For the text-containing cell, return its midpoint in [X, Y] coordinate format. 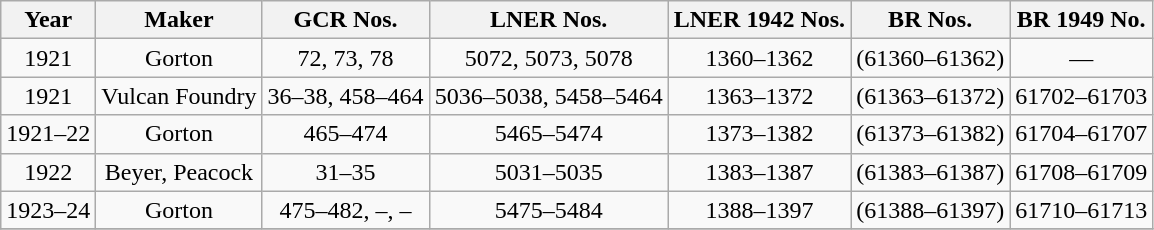
1383–1387 [759, 172]
Year [48, 20]
— [1082, 58]
Maker [179, 20]
1921–22 [48, 134]
5072, 5073, 5078 [548, 58]
Beyer, Peacock [179, 172]
61710–61713 [1082, 210]
LNER Nos. [548, 20]
1388–1397 [759, 210]
61708–61709 [1082, 172]
(61383–61387) [930, 172]
GCR Nos. [346, 20]
BR 1949 No. [1082, 20]
1923–24 [48, 210]
(61360–61362) [930, 58]
(61363–61372) [930, 96]
5036–5038, 5458–5464 [548, 96]
1363–1372 [759, 96]
(61373–61382) [930, 134]
465–474 [346, 134]
5465–5474 [548, 134]
BR Nos. [930, 20]
1360–1362 [759, 58]
LNER 1942 Nos. [759, 20]
36–38, 458–464 [346, 96]
1373–1382 [759, 134]
5031–5035 [548, 172]
72, 73, 78 [346, 58]
1922 [48, 172]
475–482, –, – [346, 210]
5475–5484 [548, 210]
Vulcan Foundry [179, 96]
31–35 [346, 172]
61702–61703 [1082, 96]
(61388–61397) [930, 210]
61704–61707 [1082, 134]
